Extract the (x, y) coordinate from the center of the cell holding the provided text.  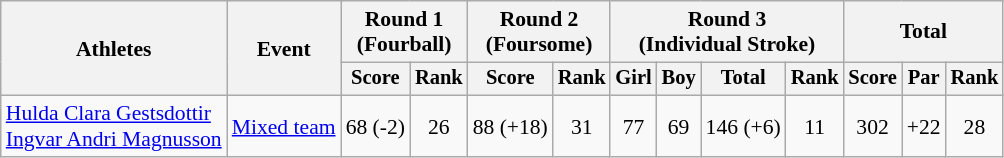
Round 1(Fourball) (404, 32)
11 (815, 126)
31 (582, 126)
146 (+6) (744, 126)
Round 3(Individual Stroke) (726, 32)
77 (633, 126)
Boy (679, 79)
Mixed team (284, 126)
88 (+18) (510, 126)
+22 (924, 126)
Par (924, 79)
28 (975, 126)
Round 2(Foursome) (540, 32)
302 (872, 126)
26 (439, 126)
69 (679, 126)
Hulda Clara GestsdottirIngvar Andri Magnusson (114, 126)
Event (284, 48)
Girl (633, 79)
Athletes (114, 48)
68 (-2) (376, 126)
